Detect which cell encompasses the target text, then output its (X, Y) center coordinate. 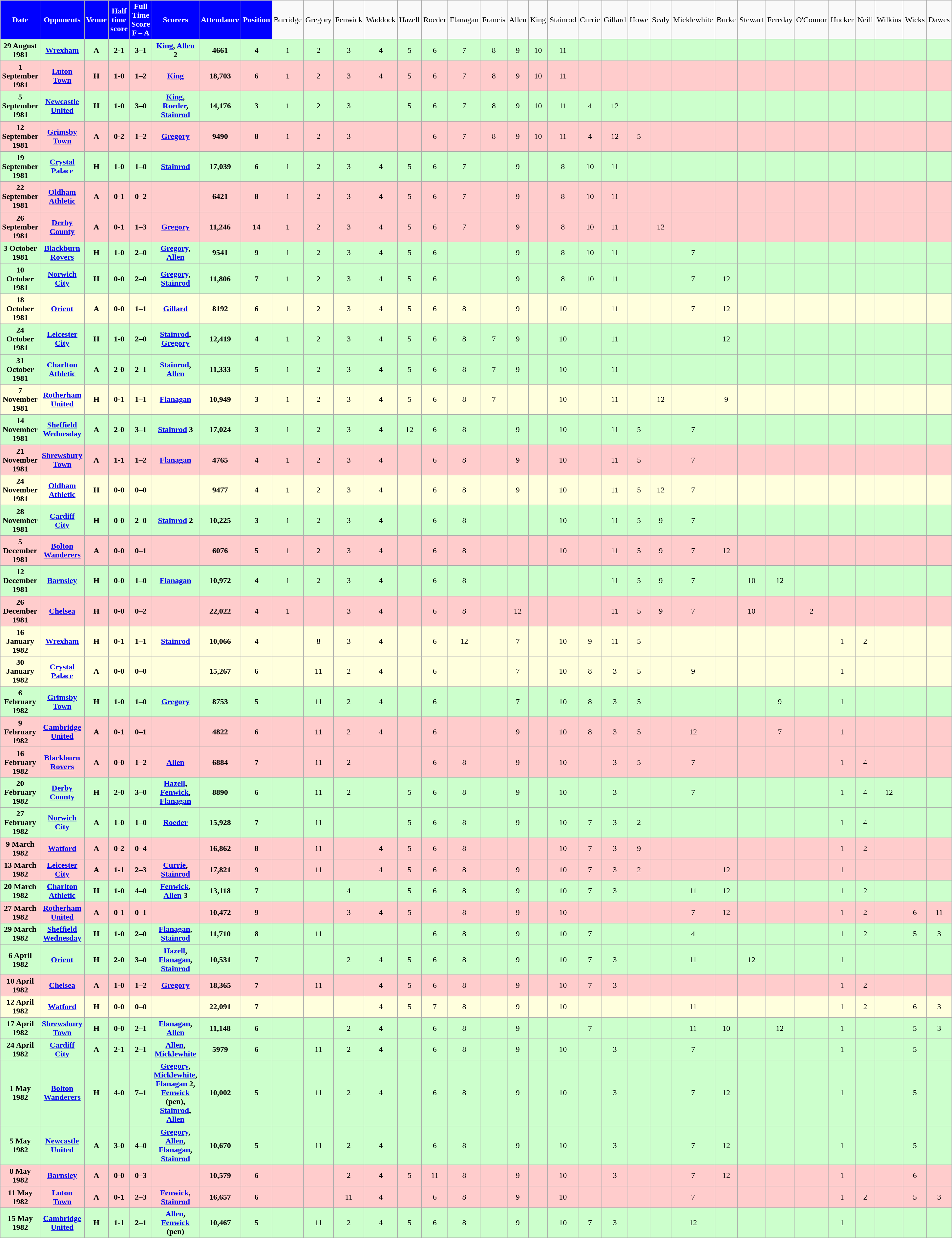
Dawes (939, 20)
16 January 1982 (20, 641)
24 April 1982 (20, 1049)
18,365 (220, 986)
3 October 1981 (20, 253)
14 November 1981 (20, 430)
Half time score (119, 20)
18 October 1981 (20, 309)
15,928 (220, 822)
4-0 (119, 1093)
10,467 (220, 1223)
16,657 (220, 1197)
Flanagan, Stainrod (176, 934)
3-0 (119, 1145)
Attendance (220, 20)
10,531 (220, 960)
10,066 (220, 641)
Hucker (842, 20)
Stainrod 2 (176, 520)
12 September 1981 (20, 136)
17,039 (220, 166)
Opponents (62, 20)
12,419 (220, 339)
12 December 1981 (20, 581)
11,333 (220, 369)
Currie (590, 20)
11,710 (220, 934)
Allen, Micklewhite (176, 1049)
9541 (220, 253)
26 December 1981 (20, 611)
0–3 (141, 1175)
Date (20, 20)
13 March 1982 (20, 870)
Scorers (176, 20)
5 December 1981 (20, 551)
8 May 1982 (20, 1175)
24 November 1981 (20, 490)
8753 (220, 702)
10,949 (220, 400)
7 November 1981 (20, 400)
4661 (220, 50)
10,225 (220, 520)
Flanagan, Allen (176, 1028)
9 February 1982 (20, 732)
1 September 1981 (20, 76)
14,176 (220, 106)
30 January 1982 (20, 671)
Full Time ScoreF – A (141, 20)
9477 (220, 490)
28 November 1981 (20, 520)
12 April 1982 (20, 1007)
0–4 (141, 848)
10,002 (220, 1093)
Stainrod 3 (176, 430)
1–3 (141, 227)
11,246 (220, 227)
Wicks (915, 20)
17 April 1982 (20, 1028)
Fereday (780, 20)
Micklewhite (693, 20)
9 March 1982 (20, 848)
Waddock (381, 20)
10,472 (220, 913)
Hazell, Flanagan, Stainrod (176, 960)
19 September 1981 (20, 166)
Neill (865, 20)
17,821 (220, 870)
Fenwick (349, 20)
O'Connor (812, 20)
Howe (639, 20)
4765 (220, 460)
King, Roeder, Stainrod (176, 106)
22 September 1981 (20, 197)
Stainrod, Gregory (176, 339)
8890 (220, 792)
Hazell (410, 20)
Stewart (751, 20)
Francis (494, 20)
11,806 (220, 278)
10,670 (220, 1145)
6 April 1982 (20, 960)
4822 (220, 732)
Stainrod, Allen (176, 369)
22,091 (220, 1007)
14 (257, 227)
Gregory, Stainrod (176, 278)
16 February 1982 (20, 762)
Gregory, Micklewhite, Flanagan 2, Fenwick (pen), Stainrod, Allen (176, 1093)
Allen, Fenwick (pen) (176, 1223)
26 September 1981 (20, 227)
8192 (220, 309)
5979 (220, 1049)
Venue (96, 20)
6 February 1982 (20, 702)
31 October 1981 (20, 369)
Fenwick, Allen 3 (176, 891)
20 March 1982 (20, 891)
Wilkins (889, 20)
10,579 (220, 1175)
7–1 (141, 1093)
21 November 1981 (20, 460)
20 February 1982 (20, 792)
6076 (220, 551)
Position (257, 20)
1 May 1982 (20, 1093)
13,118 (220, 891)
9490 (220, 136)
Gregory, Allen (176, 253)
Sealy (661, 20)
27 March 1982 (20, 913)
11,148 (220, 1028)
29 March 1982 (20, 934)
Hazell, Fenwick, Flanagan (176, 792)
27 February 1982 (20, 822)
11 May 1982 (20, 1197)
6884 (220, 762)
6421 (220, 197)
10 April 1982 (20, 986)
Fenwick, Stainrod (176, 1197)
Currie, Stainrod (176, 870)
29 August 1981 (20, 50)
24 October 1981 (20, 339)
22,022 (220, 611)
Burridge (288, 20)
10,972 (220, 581)
5 May 1982 (20, 1145)
Burke (726, 20)
Gregory, Allen, Flanagan, Stainrod (176, 1145)
King, Allen 2 (176, 50)
17,024 (220, 430)
18,703 (220, 76)
15 May 1982 (20, 1223)
15,267 (220, 671)
16,862 (220, 848)
5 September 1981 (20, 106)
10 October 1981 (20, 278)
